Pinpoint the cell where the given text exists, returning its (X, Y) midpoint coordinate. 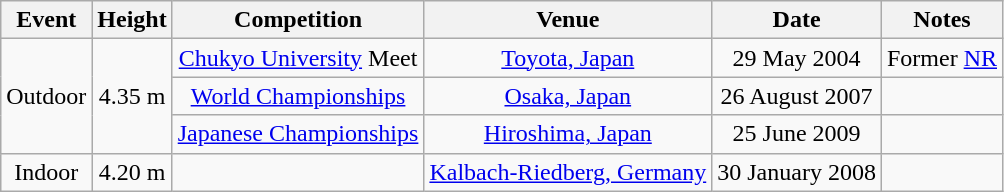
Notes (942, 20)
Chukyo University Meet (298, 58)
Competition (298, 20)
Former NR (942, 58)
Osaka, Japan (568, 96)
Japanese Championships (298, 134)
Venue (568, 20)
4.20 m (132, 172)
25 June 2009 (797, 134)
Date (797, 20)
29 May 2004 (797, 58)
World Championships (298, 96)
Hiroshima, Japan (568, 134)
Height (132, 20)
Outdoor (46, 96)
4.35 m (132, 96)
Indoor (46, 172)
Kalbach-Riedberg, Germany (568, 172)
Event (46, 20)
Toyota, Japan (568, 58)
26 August 2007 (797, 96)
30 January 2008 (797, 172)
